Search for the cell housing the specified text and yield its [x, y] center coordinate. 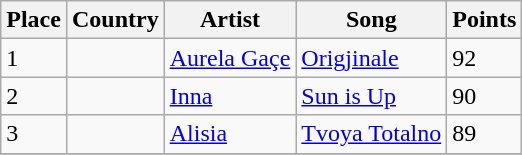
Origjinale [372, 58]
Tvoya Totalno [372, 134]
90 [484, 96]
Alisia [230, 134]
Song [372, 20]
1 [34, 58]
Country [115, 20]
Artist [230, 20]
Sun is Up [372, 96]
Points [484, 20]
89 [484, 134]
Inna [230, 96]
92 [484, 58]
Aurela Gaçe [230, 58]
3 [34, 134]
2 [34, 96]
Place [34, 20]
